Scan for the cell matching the given text and deliver its [x, y] coordinate at center. 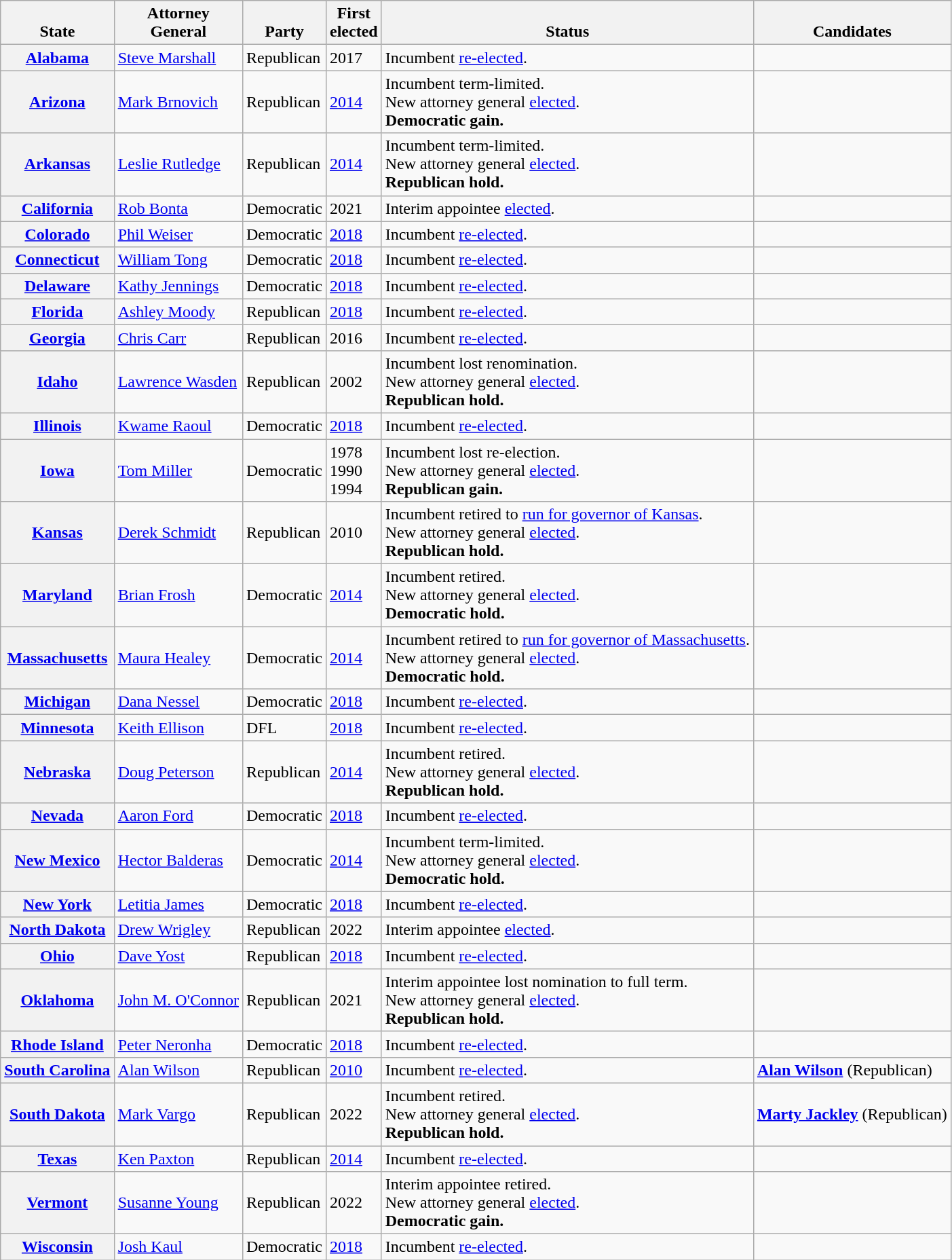
Firstelected [354, 23]
Michigan [57, 702]
Illinois [57, 426]
Colorado [57, 234]
Phil Weiser [178, 234]
Connecticut [57, 260]
Maryland [57, 595]
Letitia James [178, 904]
Incumbent lost renomination.New attorney general elected.Republican hold. [567, 382]
Alan Wilson [178, 1070]
Texas [57, 1159]
AttorneyGeneral [178, 23]
New Mexico [57, 860]
California [57, 208]
Idaho [57, 382]
Alabama [57, 58]
Wisconsin [57, 1247]
Incumbent retired.New attorney general elected.Democratic hold. [567, 595]
DFL [284, 728]
Hector Balderas [178, 860]
Incumbent term-limited.New attorney general elected.Democratic hold. [567, 860]
Josh Kaul [178, 1247]
Arizona [57, 102]
Candidates [852, 23]
Vermont [57, 1203]
Oklahoma [57, 1000]
Incumbent retired to run for governor of Massachusetts.New attorney general elected.Democratic hold. [567, 658]
Status [567, 23]
Alan Wilson (Republican) [852, 1070]
Drew Wrigley [178, 930]
Aaron Ford [178, 816]
Dana Nessel [178, 702]
South Dakota [57, 1114]
Incumbent lost re-election.New attorney general elected.Republican gain. [567, 470]
Ashley Moody [178, 312]
Tom Miller [178, 470]
Keith Ellison [178, 728]
Peter Neronha [178, 1044]
Leslie Rutledge [178, 164]
Susanne Young [178, 1203]
Florida [57, 312]
Rhode Island [57, 1044]
Mark Brnovich [178, 102]
Ken Paxton [178, 1159]
Kathy Jennings [178, 286]
Rob Bonta [178, 208]
19781990 1994 [354, 470]
Ohio [57, 956]
Arkansas [57, 164]
Nebraska [57, 772]
Incumbent retired to run for governor of Kansas.New attorney general elected.Republican hold. [567, 533]
Interim appointee retired.New attorney general elected.Democratic gain. [567, 1203]
Interim appointee lost nomination to full term.New attorney general elected.Republican hold. [567, 1000]
New York [57, 904]
2016 [354, 337]
North Dakota [57, 930]
Dave Yost [178, 956]
Kansas [57, 533]
Party [284, 23]
Mark Vargo [178, 1114]
Brian Frosh [178, 595]
Nevada [57, 816]
2002 [354, 382]
Doug Peterson [178, 772]
Lawrence Wasden [178, 382]
Incumbent term-limited.New attorney general elected.Republican hold. [567, 164]
Minnesota [57, 728]
Chris Carr [178, 337]
Incumbent term-limited.New attorney general elected.Democratic gain. [567, 102]
William Tong [178, 260]
Steve Marshall [178, 58]
State [57, 23]
Massachusetts [57, 658]
2017 [354, 58]
Derek Schmidt [178, 533]
Delaware [57, 286]
Maura Healey [178, 658]
John M. O'Connor [178, 1000]
South Carolina [57, 1070]
Georgia [57, 337]
Kwame Raoul [178, 426]
Marty Jackley (Republican) [852, 1114]
Iowa [57, 470]
